Identify which cell holds the provided text, then report its [x, y] central coordinate. 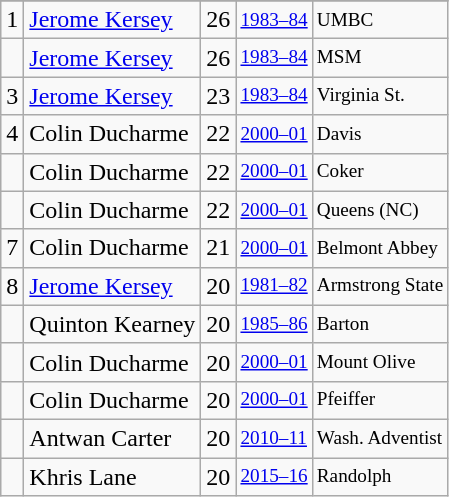
Pfeiffer [380, 400]
Khris Lane [112, 477]
3 [12, 96]
2010–11 [274, 438]
Virginia St. [380, 96]
Barton [380, 324]
Randolph [380, 477]
Antwan Carter [112, 438]
UMBC [380, 20]
Belmont Abbey [380, 248]
1 [12, 20]
Quinton Kearney [112, 324]
Coker [380, 172]
8 [12, 286]
21 [218, 248]
4 [12, 134]
7 [12, 248]
MSM [380, 58]
Davis [380, 134]
1981–82 [274, 286]
Queens (NC) [380, 210]
23 [218, 96]
2015–16 [274, 477]
1985–86 [274, 324]
Armstrong State [380, 286]
Wash. Adventist [380, 438]
Mount Olive [380, 362]
